Scan for the cell matching the given text and deliver its (X, Y) coordinate at center. 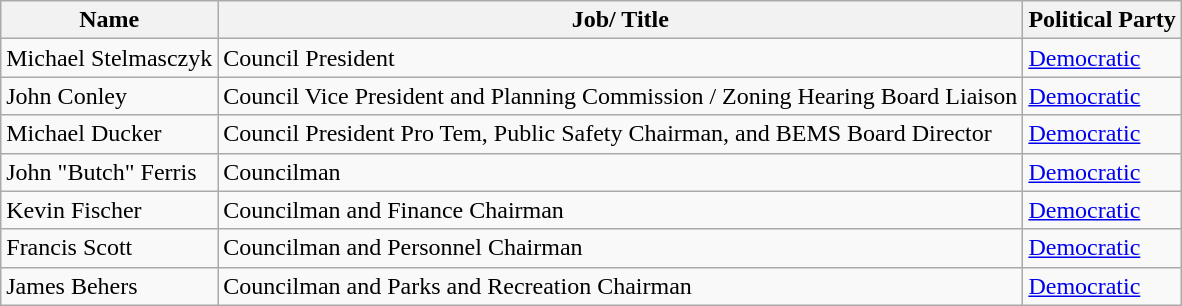
Councilman and Finance Chairman (620, 210)
Council Vice President and Planning Commission / Zoning Hearing Board Liaison (620, 96)
Job/ Title (620, 20)
John "Butch" Ferris (110, 172)
Councilman (620, 172)
Councilman and Personnel Chairman (620, 248)
Political Party (1102, 20)
Council President (620, 58)
Council President Pro Tem, Public Safety Chairman, and BEMS Board Director (620, 134)
James Behers (110, 286)
Michael Ducker (110, 134)
Kevin Fischer (110, 210)
Councilman and Parks and Recreation Chairman (620, 286)
John Conley (110, 96)
Michael Stelmasczyk (110, 58)
Name (110, 20)
Francis Scott (110, 248)
